Output the [X, Y] coordinate of the center of the cell containing the given text.  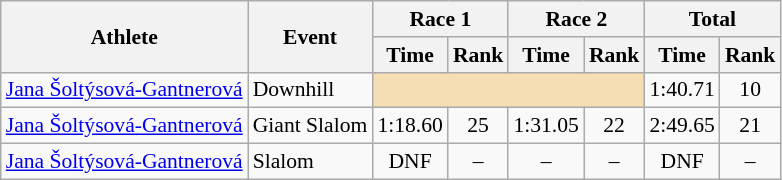
Race 2 [576, 19]
2:49.65 [682, 126]
Event [310, 36]
22 [614, 126]
1:31.05 [546, 126]
Total [712, 19]
10 [750, 90]
1:18.60 [410, 126]
Giant Slalom [310, 126]
Slalom [310, 162]
21 [750, 126]
Race 1 [440, 19]
1:40.71 [682, 90]
Downhill [310, 90]
25 [478, 126]
Athlete [124, 36]
